Return (x, y) of the center of cell containing provided text 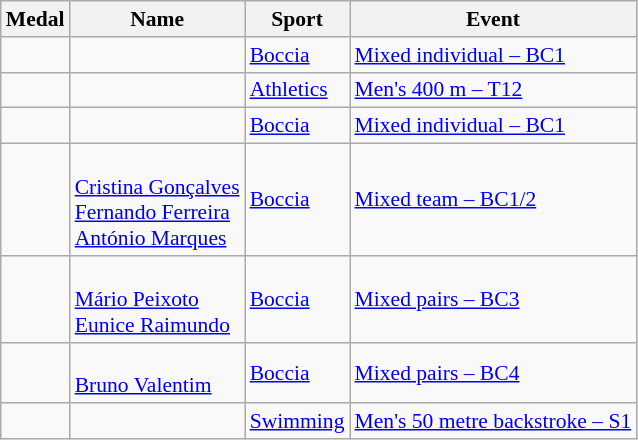
Men's 400 m – T12 (494, 90)
Sport (298, 19)
Mário PeixotoEunice Raimundo (158, 300)
Swimming (298, 422)
Mixed team – BC1/2 (494, 200)
Bruno Valentim (158, 372)
Medal (36, 19)
Athletics (298, 90)
Name (158, 19)
Mixed pairs – BC4 (494, 372)
Cristina GonçalvesFernando FerreiraAntónio Marques (158, 200)
Mixed pairs – BC3 (494, 300)
Event (494, 19)
Men's 50 metre backstroke – S1 (494, 422)
